Return the (x, y) coordinate for the center point of the cell that contains the specified text.  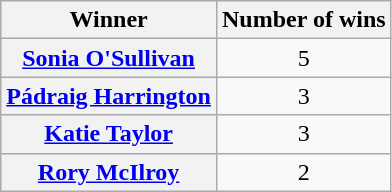
Winner (109, 20)
Katie Taylor (109, 134)
2 (304, 172)
Pádraig Harrington (109, 96)
Rory McIlroy (109, 172)
Number of wins (304, 20)
Sonia O'Sullivan (109, 58)
5 (304, 58)
